Locate the cell with the specified text and output its [x, y] center coordinate. 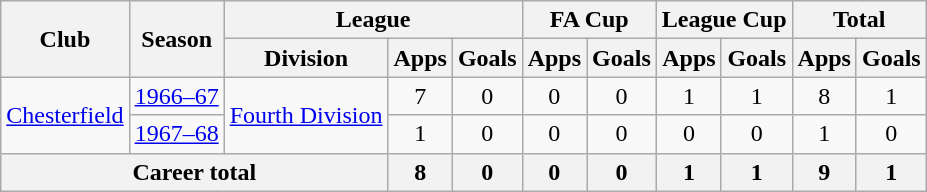
1967–68 [176, 134]
League Cup [724, 20]
Division [306, 58]
9 [824, 172]
1966–67 [176, 96]
Fourth Division [306, 115]
League [373, 20]
Season [176, 39]
Club [65, 39]
Total [859, 20]
7 [420, 96]
FA Cup [589, 20]
Chesterfield [65, 115]
Career total [194, 172]
